From the cell containing the given text, extract its center point as [x, y] coordinate. 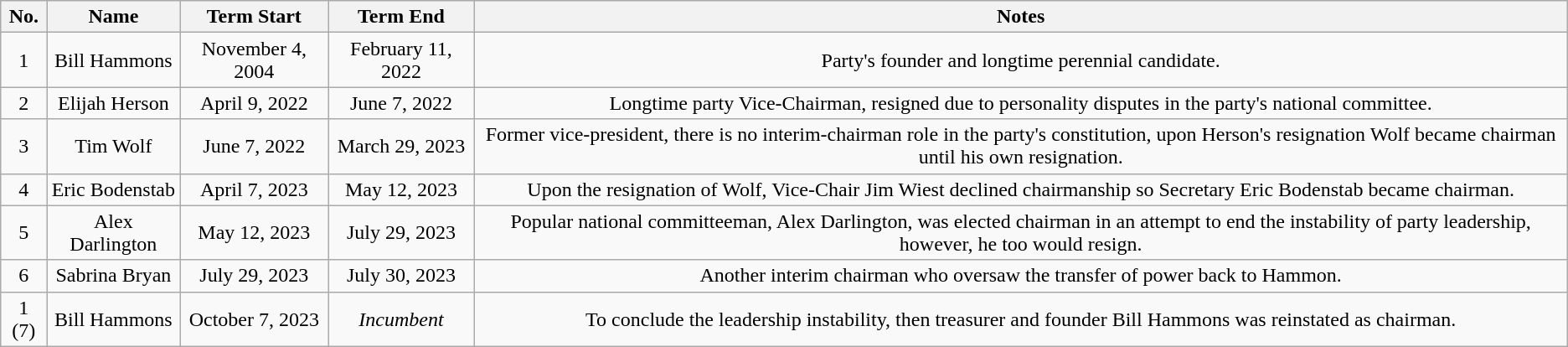
Eric Bodenstab [114, 189]
April 7, 2023 [255, 189]
November 4, 2004 [255, 60]
October 7, 2023 [255, 319]
Upon the resignation of Wolf, Vice-Chair Jim Wiest declined chairmanship so Secretary Eric Bodenstab became chairman. [1020, 189]
April 9, 2022 [255, 103]
2 [23, 103]
Longtime party Vice-Chairman, resigned due to personality disputes in the party's national committee. [1020, 103]
Term Start [255, 17]
5 [23, 233]
Alex Darlington [114, 233]
Sabrina Bryan [114, 276]
July 30, 2023 [401, 276]
3 [23, 146]
1 (7) [23, 319]
Term End [401, 17]
March 29, 2023 [401, 146]
6 [23, 276]
Another interim chairman who oversaw the transfer of power back to Hammon. [1020, 276]
1 [23, 60]
Incumbent [401, 319]
4 [23, 189]
Party's founder and longtime perennial candidate. [1020, 60]
Notes [1020, 17]
February 11, 2022 [401, 60]
To conclude the leadership instability, then treasurer and founder Bill Hammons was reinstated as chairman. [1020, 319]
Name [114, 17]
Elijah Herson [114, 103]
No. [23, 17]
Tim Wolf [114, 146]
